For the text-containing cell, return its midpoint in [X, Y] coordinate format. 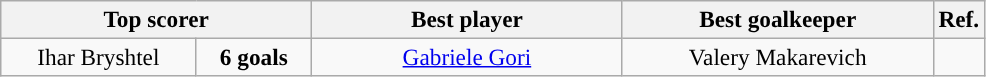
Ihar Bryshtel [98, 57]
Gabriele Gori [468, 57]
Best player [468, 19]
6 goals [254, 57]
Top scorer [156, 19]
Best goalkeeper [778, 19]
Ref. [958, 19]
Valery Makarevich [778, 57]
